Output the (x, y) coordinate of the center of the cell containing the given text.  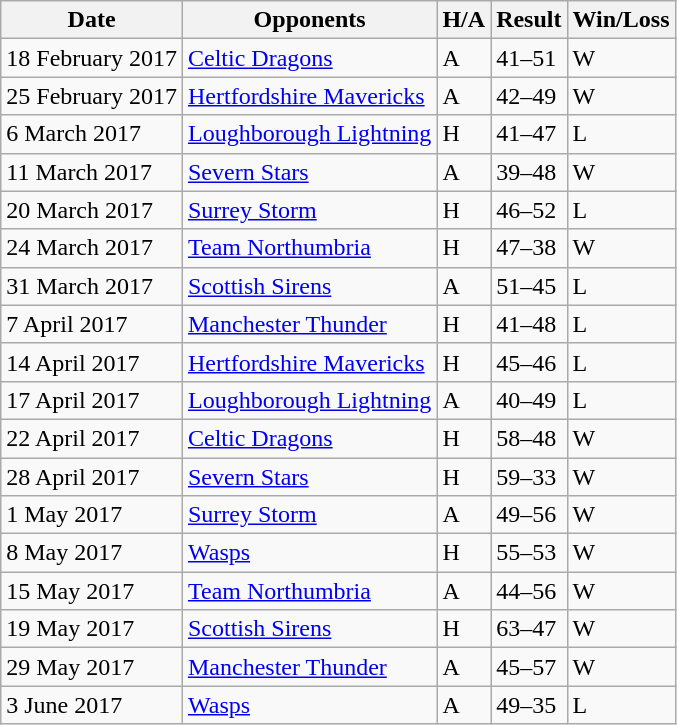
39–48 (529, 172)
22 April 2017 (92, 438)
11 March 2017 (92, 172)
14 April 2017 (92, 362)
29 May 2017 (92, 667)
Date (92, 20)
20 March 2017 (92, 210)
25 February 2017 (92, 96)
24 March 2017 (92, 248)
58–48 (529, 438)
Opponents (309, 20)
49–56 (529, 515)
55–53 (529, 553)
8 May 2017 (92, 553)
31 March 2017 (92, 286)
1 May 2017 (92, 515)
49–35 (529, 705)
28 April 2017 (92, 477)
41–48 (529, 324)
46–52 (529, 210)
Result (529, 20)
41–51 (529, 58)
45–46 (529, 362)
40–49 (529, 400)
Win/Loss (621, 20)
47–38 (529, 248)
17 April 2017 (92, 400)
H/A (464, 20)
59–33 (529, 477)
19 May 2017 (92, 629)
7 April 2017 (92, 324)
3 June 2017 (92, 705)
18 February 2017 (92, 58)
41–47 (529, 134)
51–45 (529, 286)
6 March 2017 (92, 134)
42–49 (529, 96)
15 May 2017 (92, 591)
45–57 (529, 667)
44–56 (529, 591)
63–47 (529, 629)
